Pinpoint the cell where the given text exists, returning its [x, y] midpoint coordinate. 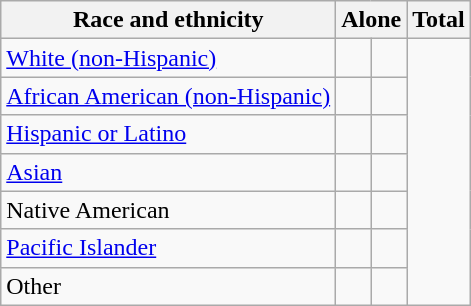
Other [168, 286]
Alone [372, 20]
Race and ethnicity [168, 20]
Pacific Islander [168, 248]
Asian [168, 172]
Hispanic or Latino [168, 134]
Native American [168, 210]
African American (non-Hispanic) [168, 96]
White (non-Hispanic) [168, 58]
Total [439, 20]
